Search for the cell housing the specified text and yield its (X, Y) center coordinate. 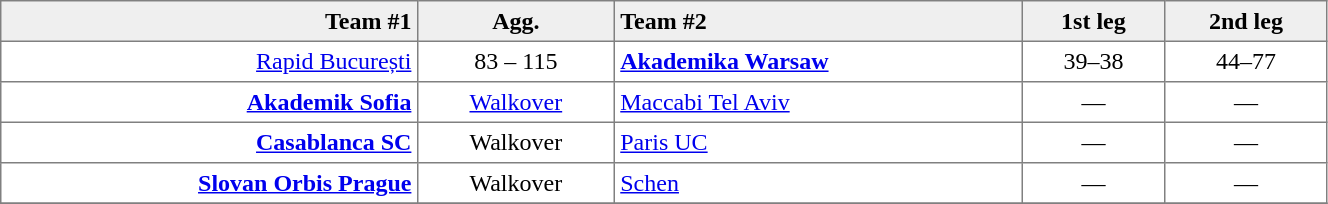
Akademika Warsaw (818, 61)
1st leg (1094, 21)
44–77 (1246, 61)
Team #2 (818, 21)
Paris UC (818, 142)
Akademik Sofia (210, 102)
83 – 115 (516, 61)
Agg. (516, 21)
39–38 (1094, 61)
Schen (818, 183)
Team #1 (210, 21)
Rapid București (210, 61)
Slovan Orbis Prague (210, 183)
Maccabi Tel Aviv (818, 102)
2nd leg (1246, 21)
Casablanca SC (210, 142)
